Search for the cell housing the specified text and yield its [x, y] center coordinate. 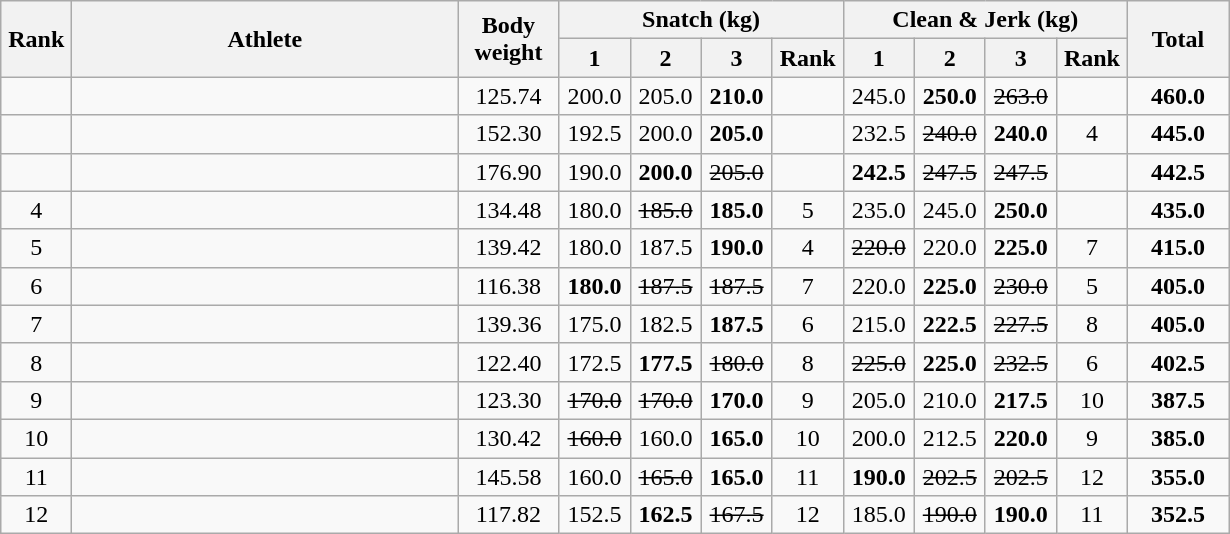
125.74 [508, 96]
123.30 [508, 400]
Snatch (kg) [701, 20]
116.38 [508, 286]
177.5 [666, 362]
139.36 [508, 324]
176.90 [508, 172]
402.5 [1178, 362]
145.58 [508, 477]
172.5 [594, 362]
152.30 [508, 134]
352.5 [1178, 515]
192.5 [594, 134]
415.0 [1178, 248]
445.0 [1178, 134]
387.5 [1178, 400]
385.0 [1178, 438]
235.0 [878, 210]
215.0 [878, 324]
Clean & Jerk (kg) [985, 20]
152.5 [594, 515]
263.0 [1020, 96]
222.5 [950, 324]
117.82 [508, 515]
182.5 [666, 324]
460.0 [1178, 96]
435.0 [1178, 210]
442.5 [1178, 172]
217.5 [1020, 400]
355.0 [1178, 477]
Body weight [508, 39]
Total [1178, 39]
130.42 [508, 438]
227.5 [1020, 324]
134.48 [508, 210]
139.42 [508, 248]
122.40 [508, 362]
162.5 [666, 515]
212.5 [950, 438]
175.0 [594, 324]
242.5 [878, 172]
167.5 [736, 515]
Athlete [265, 39]
230.0 [1020, 286]
